Output the [x, y] coordinate of the center of the cell containing the given text.  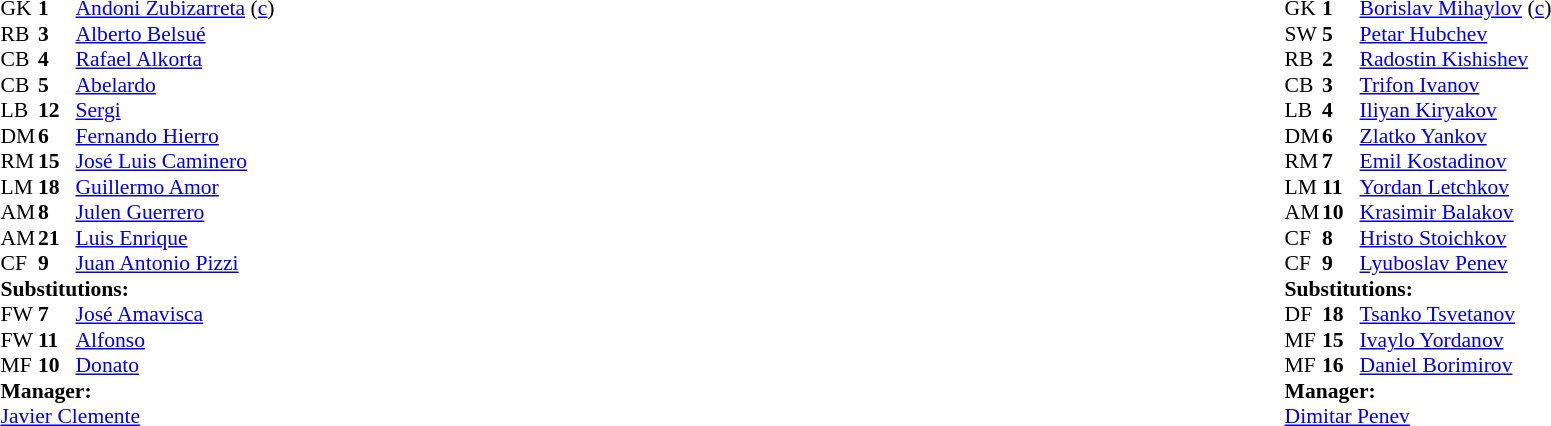
16 [1341, 365]
Luis Enrique [176, 238]
SW [1304, 34]
Abelardo [176, 85]
Juan Antonio Pizzi [176, 263]
Guillermo Amor [176, 187]
2 [1341, 59]
Substitutions: [137, 289]
Alberto Belsué [176, 34]
José Amavisca [176, 315]
Sergi [176, 111]
Alfonso [176, 340]
Rafael Alkorta [176, 59]
José Luis Caminero [176, 161]
21 [57, 238]
12 [57, 111]
Fernando Hierro [176, 136]
Julen Guerrero [176, 213]
Manager: [137, 391]
Donato [176, 365]
DF [1304, 315]
